Determine the [X, Y] coordinate at the center of the cell enclosing the given text.  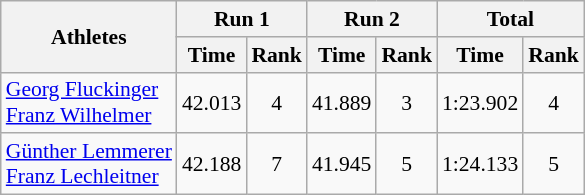
41.889 [342, 102]
41.945 [342, 164]
Georg FluckingerFranz Wilhelmer [89, 102]
1:24.133 [480, 164]
3 [406, 102]
Run 2 [372, 19]
Run 1 [242, 19]
1:23.902 [480, 102]
7 [276, 164]
Athletes [89, 36]
Günther LemmererFranz Lechleitner [89, 164]
42.188 [212, 164]
Total [510, 19]
42.013 [212, 102]
